For the text-containing cell, return its midpoint in [X, Y] coordinate format. 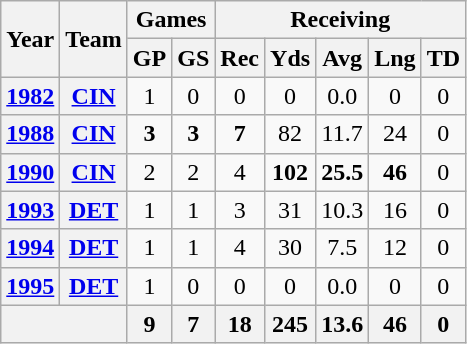
16 [395, 210]
Avg [342, 58]
24 [395, 134]
7.5 [342, 248]
1994 [30, 248]
TD [443, 58]
GP [149, 58]
Team [94, 39]
18 [240, 324]
Games [170, 20]
1982 [30, 96]
9 [149, 324]
1988 [30, 134]
245 [290, 324]
10.3 [342, 210]
11.7 [342, 134]
13.6 [342, 324]
25.5 [342, 172]
1990 [30, 172]
GS [194, 58]
31 [290, 210]
Receiving [340, 20]
1995 [30, 286]
Rec [240, 58]
12 [395, 248]
102 [290, 172]
1993 [30, 210]
Yds [290, 58]
30 [290, 248]
82 [290, 134]
Lng [395, 58]
Year [30, 39]
